Return the [X, Y] coordinate for the center point of the cell that contains the specified text.  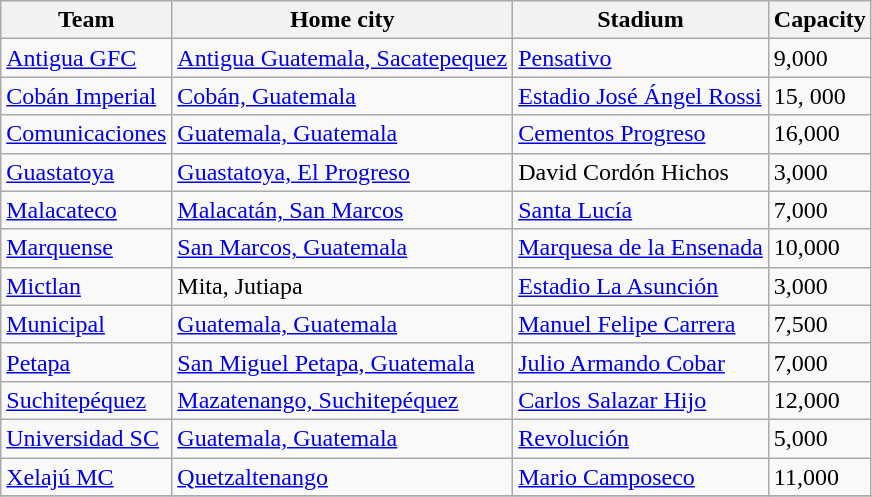
5,000 [820, 438]
Xelajú MC [86, 477]
Mita, Jutiapa [342, 286]
Mario Camposeco [641, 477]
Guastatoya [86, 172]
Pensativo [641, 58]
David Cordón Hichos [641, 172]
10,000 [820, 248]
Universidad SC [86, 438]
16,000 [820, 134]
Stadium [641, 20]
Antigua GFC [86, 58]
Antigua Guatemala, Sacatepequez [342, 58]
Cementos Progreso [641, 134]
Home city [342, 20]
Cobán Imperial [86, 96]
Guastatoya, El Progreso [342, 172]
7,500 [820, 324]
Cobán, Guatemala [342, 96]
Carlos Salazar Hijo [641, 400]
Quetzaltenango [342, 477]
Revolución [641, 438]
Marquense [86, 248]
Estadio La Asunción [641, 286]
Julio Armando Cobar [641, 362]
12,000 [820, 400]
Mazatenango, Suchitepéquez [342, 400]
Malacateco [86, 210]
Municipal [86, 324]
San Marcos, Guatemala [342, 248]
Team [86, 20]
Marquesa de la Ensenada [641, 248]
Capacity [820, 20]
Santa Lucía [641, 210]
9,000 [820, 58]
11,000 [820, 477]
San Miguel Petapa, Guatemala [342, 362]
Manuel Felipe Carrera [641, 324]
Estadio José Ángel Rossi [641, 96]
Mictlan [86, 286]
Petapa [86, 362]
Malacatán, San Marcos [342, 210]
Suchitepéquez [86, 400]
15, 000 [820, 96]
Comunicaciones [86, 134]
